Output the (X, Y) coordinate of the center of the cell containing the given text.  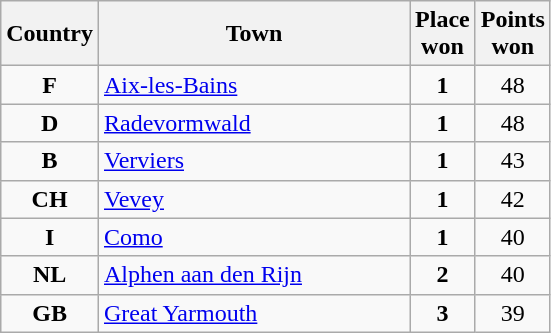
CH (50, 199)
42 (512, 199)
Points won (512, 34)
3 (443, 313)
Town (254, 34)
GB (50, 313)
D (50, 123)
Place won (443, 34)
Country (50, 34)
2 (443, 275)
Verviers (254, 161)
F (50, 85)
43 (512, 161)
Vevey (254, 199)
Great Yarmouth (254, 313)
Aix-les-Bains (254, 85)
NL (50, 275)
I (50, 237)
Alphen aan den Rijn (254, 275)
39 (512, 313)
B (50, 161)
Como (254, 237)
Radevormwald (254, 123)
